Scan for the cell matching the given text and deliver its (x, y) coordinate at center. 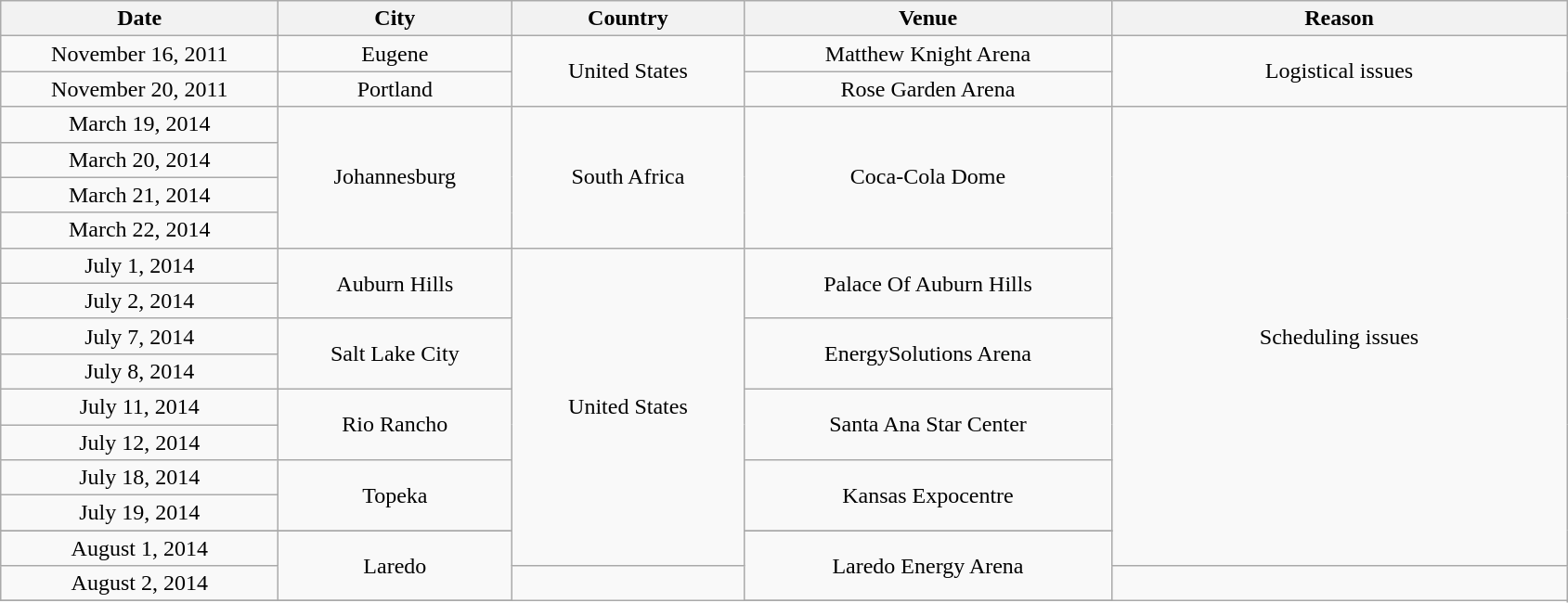
August 1, 2014 (139, 548)
July 8, 2014 (139, 371)
Venue (928, 19)
Salt Lake City (395, 353)
Country (628, 19)
Auburn Hills (395, 283)
Topeka (395, 495)
Santa Ana Star Center (928, 424)
March 21, 2014 (139, 195)
March 22, 2014 (139, 230)
Laredo Energy Arena (928, 566)
July 12, 2014 (139, 443)
Kansas Expocentre (928, 495)
Portland (395, 89)
November 20, 2011 (139, 89)
July 18, 2014 (139, 478)
South Africa (628, 177)
Logistical issues (1339, 71)
March 20, 2014 (139, 160)
July 1, 2014 (139, 265)
Reason (1339, 19)
Matthew Knight Arena (928, 54)
July 2, 2014 (139, 301)
July 7, 2014 (139, 336)
November 16, 2011 (139, 54)
EnergySolutions Arena (928, 353)
Johannesburg (395, 177)
Scheduling issues (1339, 336)
July 19, 2014 (139, 513)
Laredo (395, 566)
July 11, 2014 (139, 406)
March 19, 2014 (139, 124)
Rose Garden Arena (928, 89)
Date (139, 19)
Coca-Cola Dome (928, 177)
City (395, 19)
Rio Rancho (395, 424)
Palace Of Auburn Hills (928, 283)
Eugene (395, 54)
August 2, 2014 (139, 584)
